Scan for the cell matching the given text and deliver its (X, Y) coordinate at center. 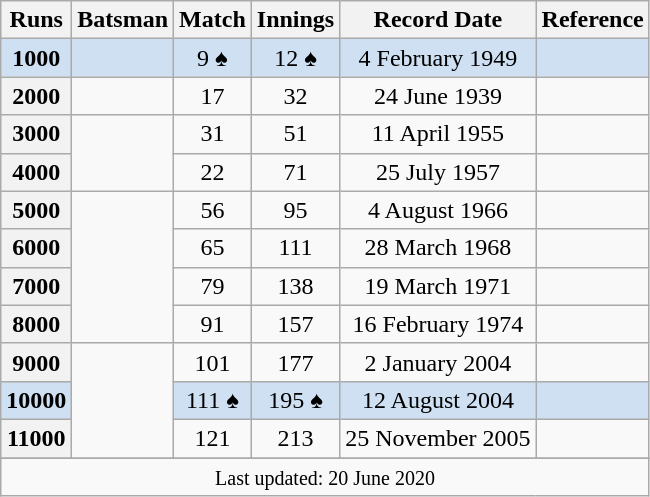
101 (213, 362)
24 June 1939 (438, 96)
19 March 1971 (438, 286)
16 February 1974 (438, 324)
17 (213, 96)
121 (213, 438)
7000 (36, 286)
Last updated: 20 June 2020 (326, 477)
Reference (592, 20)
11 April 1955 (438, 134)
22 (213, 172)
138 (295, 286)
79 (213, 286)
1000 (36, 58)
91 (213, 324)
25 July 1957 (438, 172)
213 (295, 438)
6000 (36, 248)
71 (295, 172)
32 (295, 96)
11000 (36, 438)
12 August 2004 (438, 400)
31 (213, 134)
95 (295, 210)
3000 (36, 134)
5000 (36, 210)
2 January 2004 (438, 362)
28 March 1968 (438, 248)
195 ♠ (295, 400)
111 (295, 248)
177 (295, 362)
Match (213, 20)
8000 (36, 324)
4000 (36, 172)
4 August 1966 (438, 210)
9 ♠ (213, 58)
111 ♠ (213, 400)
Batsman (123, 20)
9000 (36, 362)
2000 (36, 96)
Runs (36, 20)
4 February 1949 (438, 58)
10000 (36, 400)
Record Date (438, 20)
51 (295, 134)
Innings (295, 20)
65 (213, 248)
56 (213, 210)
12 ♠ (295, 58)
157 (295, 324)
25 November 2005 (438, 438)
